Scan for the cell matching the given text and deliver its [x, y] coordinate at center. 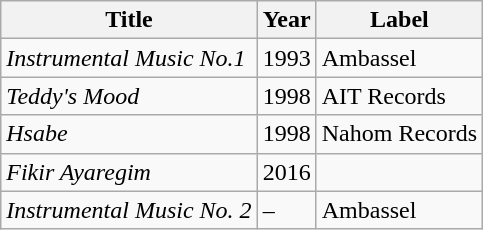
Hsabe [129, 134]
Instrumental Music No.1 [129, 58]
Nahom Records [399, 134]
– [286, 210]
2016 [286, 172]
1993 [286, 58]
Year [286, 20]
Instrumental Music No. 2 [129, 210]
Title [129, 20]
Teddy's Mood [129, 96]
Fikir Ayaregim [129, 172]
Label [399, 20]
AIT Records [399, 96]
